Search for the cell housing the specified text and yield its (X, Y) center coordinate. 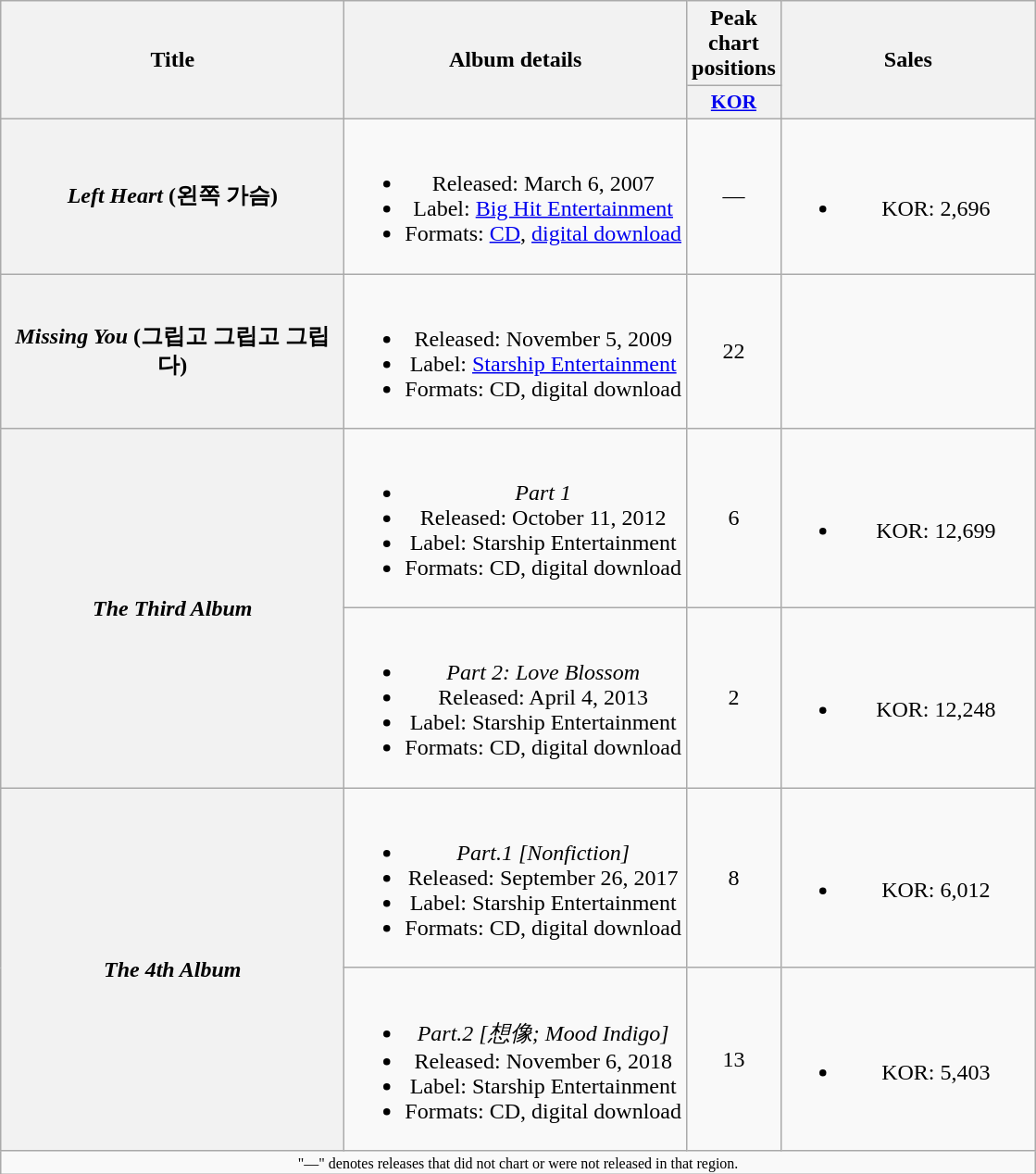
Missing You (그립고 그립고 그립다) (172, 352)
13 (734, 1059)
The Third Album (172, 608)
— (734, 196)
KOR: 12,248 (907, 698)
Peak chart positions (734, 44)
Left Heart (왼쪽 가슴) (172, 196)
8 (734, 878)
Sales (907, 60)
Part 1Released: October 11, 2012Label: Starship EntertainmentFormats: CD, digital download (516, 518)
6 (734, 518)
The 4th Album (172, 970)
KOR: 2,696 (907, 196)
KOR: 5,403 (907, 1059)
Title (172, 60)
Part.2 [想像; Mood Indigo]Released: November 6, 2018Label: Starship EntertainmentFormats: CD, digital download (516, 1059)
"—" denotes releases that did not chart or were not released in that region. (518, 1162)
Part 2: Love BlossomReleased: April 4, 2013Label: Starship EntertainmentFormats: CD, digital download (516, 698)
Part.1 [Nonfiction]Released: September 26, 2017Label: Starship EntertainmentFormats: CD, digital download (516, 878)
KOR: 12,699 (907, 518)
Released: November 5, 2009Label: Starship EntertainmentFormats: CD, digital download (516, 352)
KOR (734, 103)
KOR: 6,012 (907, 878)
2 (734, 698)
22 (734, 352)
Released: March 6, 2007Label: Big Hit EntertainmentFormats: CD, digital download (516, 196)
Album details (516, 60)
